Find where the given text appears and provide that cell's center as [X, Y] coordinate. 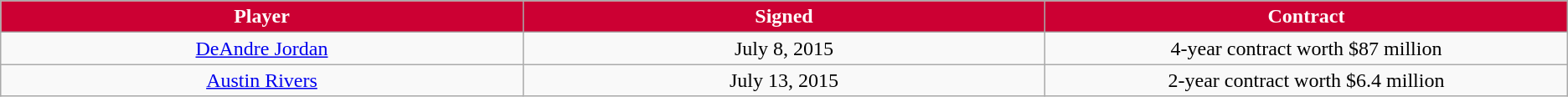
Player [261, 17]
Contract [1307, 17]
4-year contract worth $87 million [1307, 48]
July 13, 2015 [784, 80]
DeAndre Jordan [261, 48]
Austin Rivers [261, 80]
July 8, 2015 [784, 48]
Signed [784, 17]
2-year contract worth $6.4 million [1307, 80]
